Output the (x, y) coordinate of the center of the cell containing the given text.  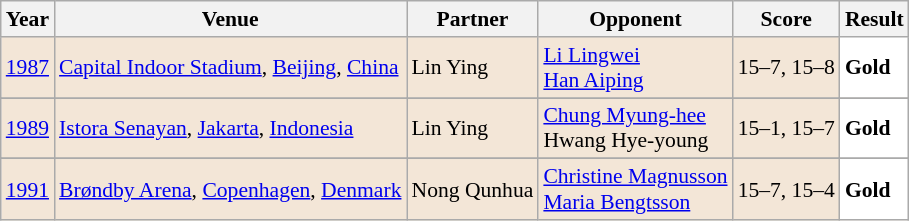
Istora Senayan, Jakarta, Indonesia (230, 128)
15–7, 15–8 (786, 68)
15–1, 15–7 (786, 128)
1991 (28, 190)
Li Lingwei Han Aiping (635, 68)
Score (786, 19)
Nong Qunhua (472, 190)
Capital Indoor Stadium, Beijing, China (230, 68)
Brøndby Arena, Copenhagen, Denmark (230, 190)
1989 (28, 128)
Result (874, 19)
Year (28, 19)
Partner (472, 19)
Chung Myung-hee Hwang Hye-young (635, 128)
Opponent (635, 19)
15–7, 15–4 (786, 190)
Christine Magnusson Maria Bengtsson (635, 190)
1987 (28, 68)
Venue (230, 19)
